Capture the cell that displays the provided text and extract its (x, y) central coordinate. 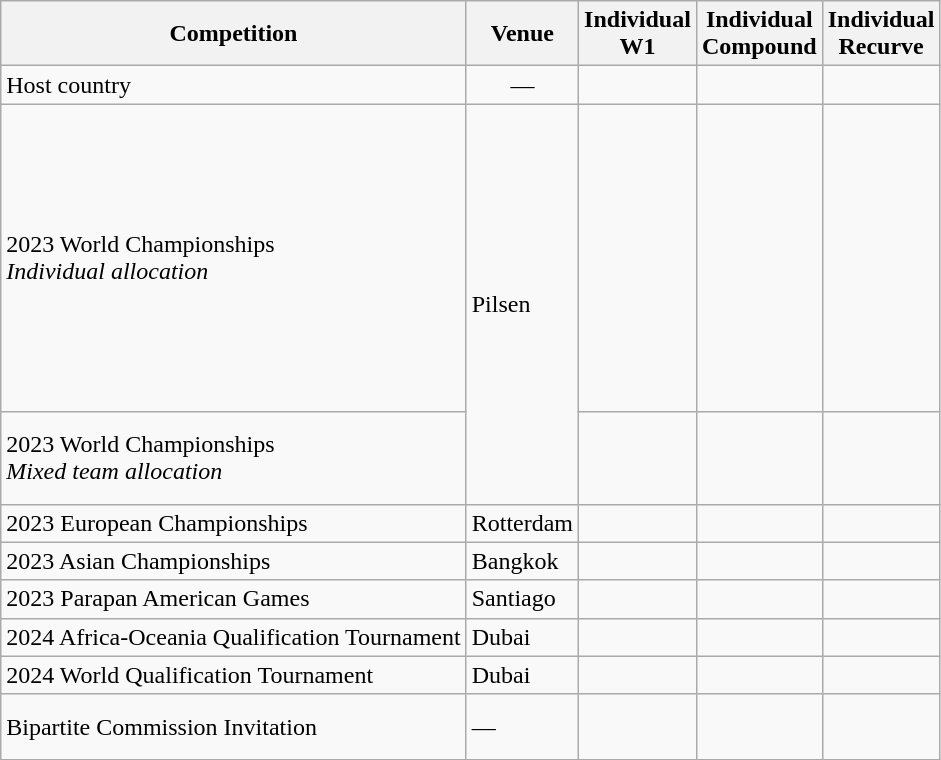
IndividualRecurve (881, 34)
Bangkok (522, 561)
2023 World ChampionshipsMixed team allocation (234, 458)
Host country (234, 85)
Santiago (522, 599)
2023 European Championships (234, 523)
Rotterdam (522, 523)
IndividualCompound (759, 34)
2024 World Qualification Tournament (234, 675)
Competition (234, 34)
2023 World ChampionshipsIndividual allocation (234, 258)
Bipartite Commission Invitation (234, 726)
2024 Africa-Oceania Qualification Tournament (234, 637)
2023 Asian Championships (234, 561)
2023 Parapan American Games (234, 599)
IndividualW1 (638, 34)
Venue (522, 34)
Pilsen (522, 304)
